Identify which cell holds the provided text, then report its [x, y] central coordinate. 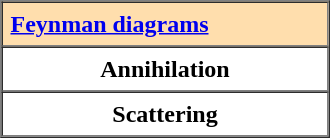
Annihilation [166, 68]
Scattering [166, 114]
Feynman diagrams [166, 24]
